Locate the cell with the specified text and output its (X, Y) center coordinate. 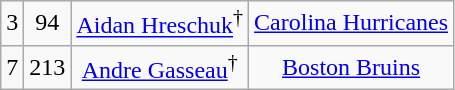
Andre Gasseau† (160, 68)
213 (48, 68)
7 (12, 68)
Aidan Hreschuk† (160, 24)
Carolina Hurricanes (352, 24)
Boston Bruins (352, 68)
94 (48, 24)
3 (12, 24)
